Capture the cell that displays the provided text and extract its [x, y] central coordinate. 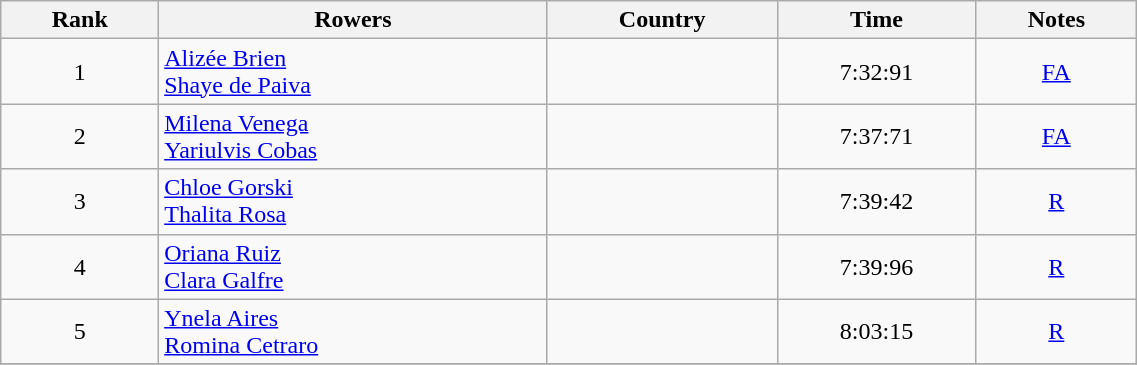
8:03:15 [876, 332]
Rank [80, 20]
7:39:42 [876, 202]
7:37:71 [876, 136]
Ynela AiresRomina Cetraro [353, 332]
Milena VenegaYariulvis Cobas [353, 136]
2 [80, 136]
1 [80, 72]
3 [80, 202]
4 [80, 266]
Country [662, 20]
7:32:91 [876, 72]
Oriana RuizClara Galfre [353, 266]
5 [80, 332]
Notes [1056, 20]
Chloe GorskiThalita Rosa [353, 202]
Rowers [353, 20]
Time [876, 20]
Alizée BrienShaye de Paiva [353, 72]
7:39:96 [876, 266]
